For the text-containing cell, return its midpoint in (X, Y) coordinate format. 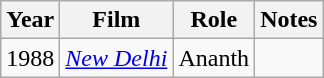
Role (214, 20)
1988 (30, 58)
Year (30, 20)
Film (116, 20)
Notes (289, 20)
New Delhi (116, 58)
Ananth (214, 58)
